Detect which cell encompasses the target text, then output its (x, y) center coordinate. 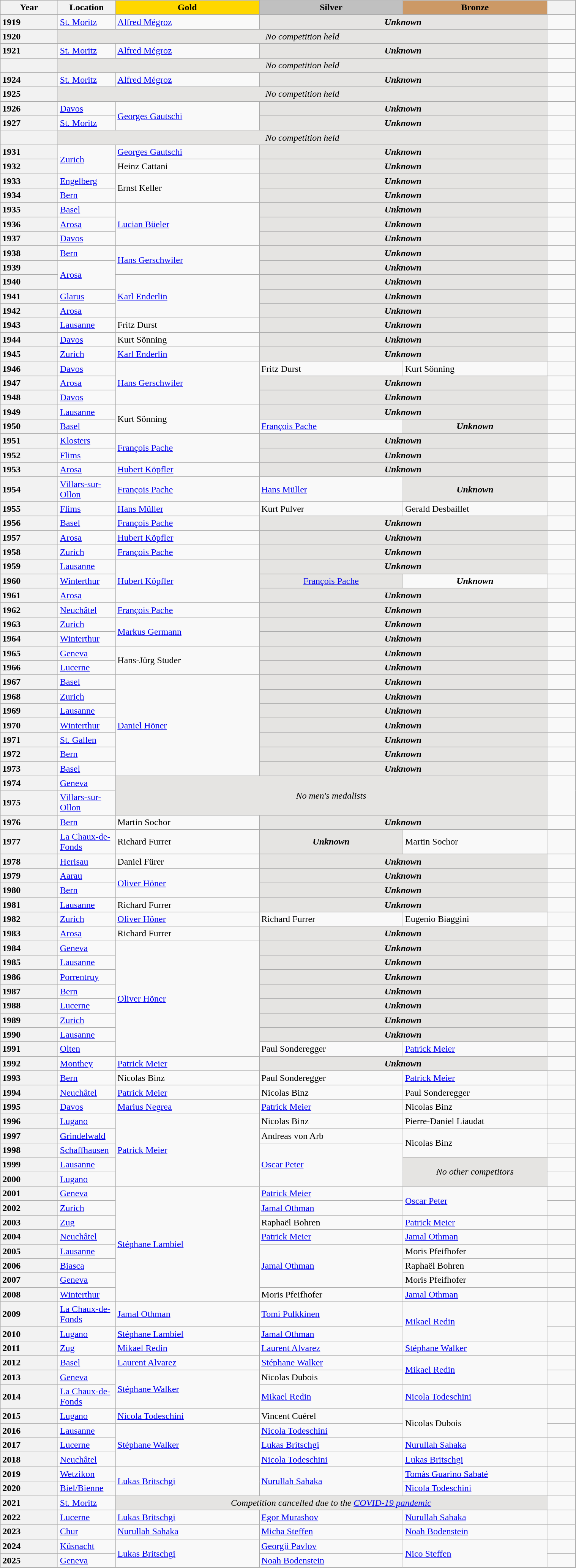
2022 (29, 1517)
2016 (29, 1431)
1973 (29, 769)
2010 (29, 1334)
Biel/Bienne (87, 1488)
1954 (29, 489)
Hans-Jürg Studer (188, 660)
1997 (29, 1136)
1962 (29, 610)
1952 (29, 455)
Daniel Höner (188, 725)
Küsnacht (87, 1546)
2000 (29, 1179)
Markus Germann (188, 631)
1920 (29, 36)
1974 (29, 783)
1959 (29, 566)
Georgii Pavlov (331, 1546)
Olten (87, 1049)
1935 (29, 210)
1933 (29, 181)
1931 (29, 152)
Grindelwald (87, 1136)
1957 (29, 538)
1950 (29, 426)
Chur (87, 1532)
Gold (188, 8)
2023 (29, 1532)
2006 (29, 1266)
1979 (29, 876)
2001 (29, 1194)
2017 (29, 1445)
1942 (29, 311)
1972 (29, 754)
Eugenio Biaggini (475, 919)
1941 (29, 296)
1925 (29, 94)
Gerald Desbaillet (475, 509)
2013 (29, 1377)
1977 (29, 841)
1947 (29, 383)
1937 (29, 239)
1961 (29, 595)
1991 (29, 1049)
Schaffhausen (87, 1150)
1988 (29, 1006)
Lucian Büeler (188, 224)
1982 (29, 919)
Biasca (87, 1266)
2004 (29, 1237)
Micha Steffen (331, 1532)
Daniel Fürer (188, 861)
1989 (29, 1020)
1981 (29, 905)
1921 (29, 51)
No other competitors (475, 1172)
1965 (29, 653)
1996 (29, 1121)
Klosters (87, 441)
1999 (29, 1165)
1958 (29, 552)
2019 (29, 1474)
1946 (29, 368)
Glarus (87, 296)
Ernst Keller (188, 188)
Kurt Pulver (331, 509)
1932 (29, 166)
Tomàs Guarino Sabaté (475, 1474)
2012 (29, 1362)
1986 (29, 977)
Wetzikon (87, 1474)
1964 (29, 639)
Porrentruy (87, 977)
1966 (29, 668)
1984 (29, 948)
1978 (29, 861)
Location (87, 8)
Engelberg (87, 181)
1948 (29, 397)
Year (29, 8)
2008 (29, 1294)
1976 (29, 822)
1960 (29, 581)
1919 (29, 22)
Bronze (475, 8)
1927 (29, 123)
Heinz Cattani (188, 166)
1970 (29, 725)
1987 (29, 991)
Aarau (87, 876)
Andreas von Arb (331, 1136)
1939 (29, 267)
1949 (29, 412)
2020 (29, 1488)
Silver (331, 8)
1969 (29, 711)
1943 (29, 325)
1995 (29, 1107)
1985 (29, 963)
No men's medalists (331, 795)
1934 (29, 195)
1990 (29, 1035)
1951 (29, 441)
1956 (29, 523)
1968 (29, 697)
1955 (29, 509)
1940 (29, 282)
1945 (29, 354)
2007 (29, 1280)
Nico Steffen (475, 1553)
1983 (29, 934)
1936 (29, 224)
1971 (29, 740)
2002 (29, 1208)
Herisau (87, 861)
Marius Negrea (188, 1107)
1980 (29, 890)
1963 (29, 624)
1924 (29, 80)
1975 (29, 803)
1994 (29, 1092)
Vincent Cuérel (331, 1416)
1967 (29, 682)
2015 (29, 1416)
2003 (29, 1222)
St. Gallen (87, 740)
Egor Murashov (331, 1517)
1938 (29, 253)
Competition cancelled due to the COVID-19 pandemic (331, 1503)
1998 (29, 1150)
2018 (29, 1459)
1926 (29, 109)
Tomi Pulkkinen (331, 1314)
1992 (29, 1063)
1944 (29, 340)
2024 (29, 1546)
2021 (29, 1503)
1993 (29, 1078)
2014 (29, 1397)
2009 (29, 1314)
2005 (29, 1251)
1953 (29, 470)
2025 (29, 1560)
Monthey (87, 1063)
2011 (29, 1348)
Pierre-Daniel Liaudat (475, 1121)
